Output the (x, y) coordinate of the center of the cell containing the given text.  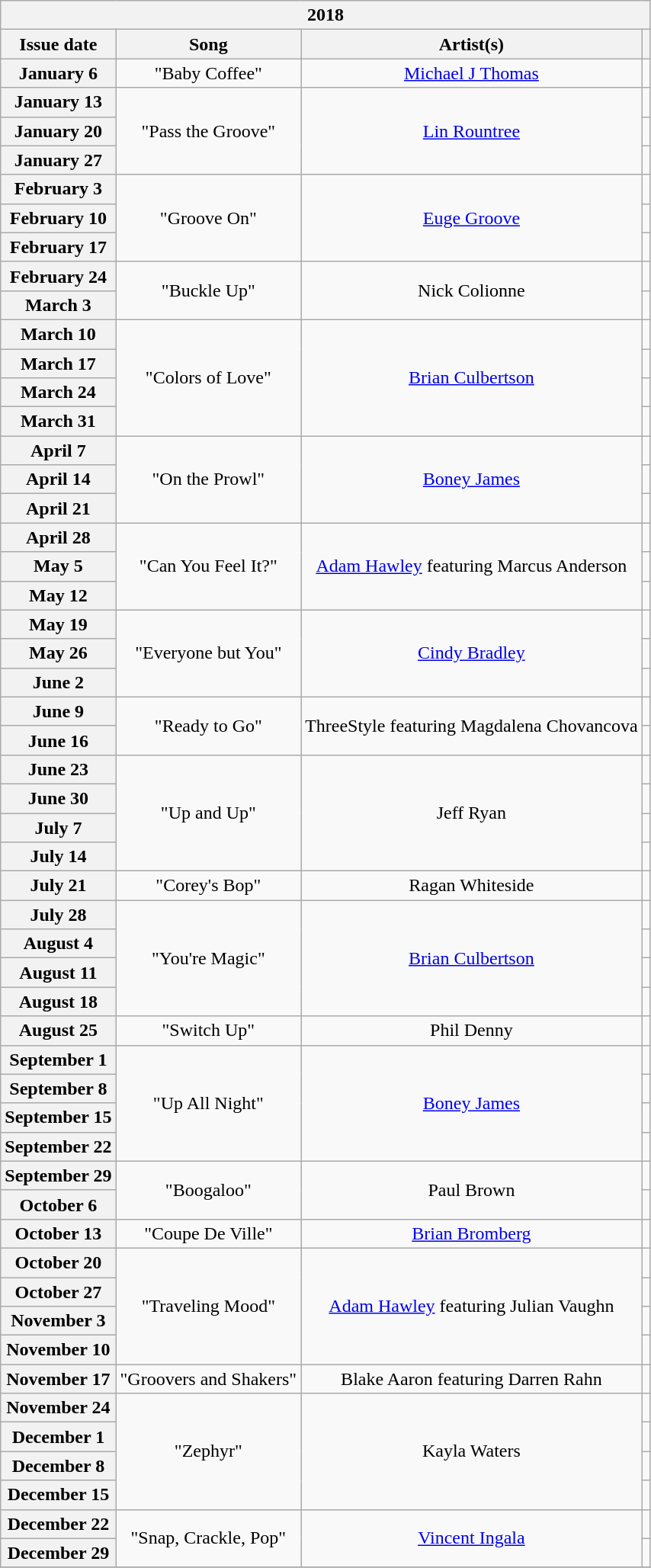
Michael J Thomas (472, 73)
Brian Bromberg (472, 1233)
February 24 (58, 276)
"Coupe De Ville" (209, 1233)
"Switch Up" (209, 1031)
February 17 (58, 247)
March 10 (58, 334)
Blake Aaron featuring Darren Rahn (472, 1379)
Vincent Ingala (472, 1538)
"Up All Night" (209, 1103)
Song (209, 44)
July 7 (58, 827)
Adam Hawley featuring Julian Vaughn (472, 1306)
"Ready to Go" (209, 726)
Kayla Waters (472, 1451)
September 1 (58, 1060)
May 26 (58, 653)
June 23 (58, 769)
October 6 (58, 1204)
2018 (325, 15)
Jeff Ryan (472, 813)
May 12 (58, 595)
November 10 (58, 1350)
Adam Hawley featuring Marcus Anderson (472, 566)
December 29 (58, 1553)
December 15 (58, 1495)
March 3 (58, 305)
July 21 (58, 886)
October 13 (58, 1233)
March 24 (58, 393)
September 22 (58, 1146)
"Colors of Love" (209, 377)
April 14 (58, 479)
"Can You Feel It?" (209, 566)
"You're Magic" (209, 958)
"On the Prowl" (209, 479)
April 7 (58, 451)
September 29 (58, 1175)
September 8 (58, 1089)
"Snap, Crackle, Pop" (209, 1538)
"Boogaloo" (209, 1190)
Euge Groove (472, 218)
"Corey's Bop" (209, 886)
August 4 (58, 944)
Paul Brown (472, 1190)
June 2 (58, 682)
May 19 (58, 624)
February 10 (58, 218)
September 15 (58, 1117)
January 27 (58, 160)
November 3 (58, 1321)
"Buckle Up" (209, 290)
December 8 (58, 1466)
August 18 (58, 1002)
"Groove On" (209, 218)
"Everyone but You" (209, 653)
Phil Denny (472, 1031)
Lin Rountree (472, 131)
June 30 (58, 798)
October 20 (58, 1262)
January 20 (58, 131)
January 6 (58, 73)
Ragan Whiteside (472, 886)
May 5 (58, 566)
Issue date (58, 44)
December 1 (58, 1437)
March 17 (58, 364)
"Baby Coffee" (209, 73)
August 11 (58, 973)
June 9 (58, 711)
"Groovers and Shakers" (209, 1379)
Cindy Bradley (472, 653)
April 21 (58, 508)
"Up and Up" (209, 813)
March 31 (58, 422)
August 25 (58, 1031)
January 13 (58, 102)
February 3 (58, 189)
Nick Colionne (472, 290)
Artist(s) (472, 44)
ThreeStyle featuring Magdalena Chovancova (472, 726)
"Zephyr" (209, 1451)
April 28 (58, 537)
October 27 (58, 1292)
June 16 (58, 740)
"Pass the Groove" (209, 131)
November 17 (58, 1379)
July 14 (58, 857)
December 22 (58, 1524)
July 28 (58, 915)
"Traveling Mood" (209, 1306)
November 24 (58, 1408)
